For the text-containing cell, return its midpoint in [X, Y] coordinate format. 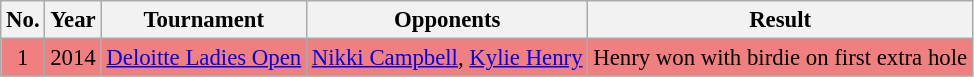
Opponents [446, 20]
Deloitte Ladies Open [204, 58]
Henry won with birdie on first extra hole [780, 58]
2014 [73, 58]
1 [23, 58]
Result [780, 20]
Nikki Campbell, Kylie Henry [446, 58]
No. [23, 20]
Year [73, 20]
Tournament [204, 20]
